For the text-containing cell, return its midpoint in [X, Y] coordinate format. 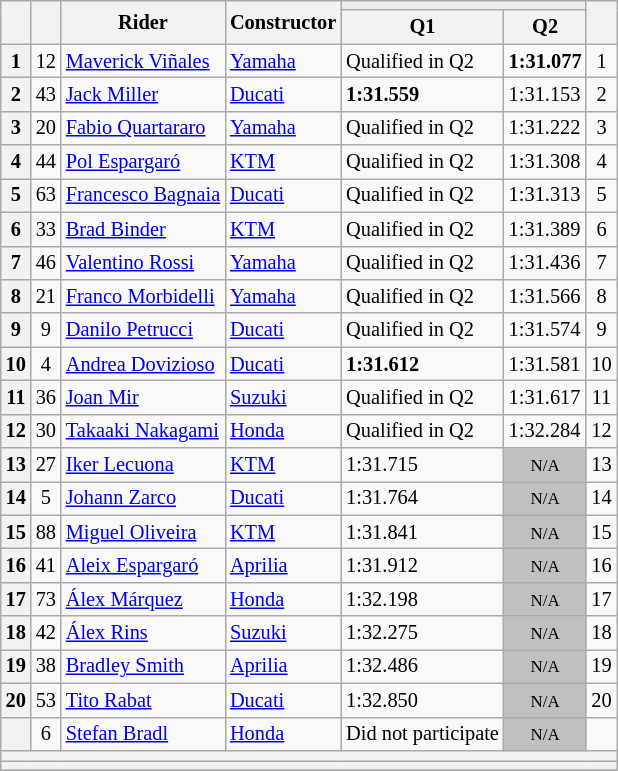
1:31.153 [546, 94]
88 [46, 532]
36 [46, 397]
Brad Binder [143, 229]
27 [46, 465]
1:31.559 [422, 94]
Aleix Espargaró [143, 565]
42 [46, 633]
Did not participate [422, 734]
1:32.275 [422, 633]
33 [46, 229]
Maverick Viñales [143, 61]
1:31.612 [422, 364]
1:31.077 [546, 61]
Q1 [422, 27]
Danilo Petrucci [143, 330]
1:31.715 [422, 465]
1:31.389 [546, 229]
1:31.574 [546, 330]
Stefan Bradl [143, 734]
21 [46, 296]
53 [46, 700]
Álex Rins [143, 633]
44 [46, 162]
1:31.436 [546, 263]
1:32.198 [422, 599]
Jack Miller [143, 94]
Q2 [546, 27]
38 [46, 666]
Takaaki Nakagami [143, 431]
Iker Lecuona [143, 465]
30 [46, 431]
73 [46, 599]
Miguel Oliveira [143, 532]
1:32.486 [422, 666]
1:31.617 [546, 397]
Fabio Quartararo [143, 128]
Franco Morbidelli [143, 296]
1:31.581 [546, 364]
Pol Espargaró [143, 162]
Rider [143, 22]
Tito Rabat [143, 700]
41 [46, 565]
Johann Zarco [143, 498]
1:31.912 [422, 565]
43 [46, 94]
Álex Márquez [143, 599]
Constructor [283, 22]
Joan Mir [143, 397]
1:32.284 [546, 431]
1:31.566 [546, 296]
Andrea Dovizioso [143, 364]
1:31.313 [546, 195]
1:31.841 [422, 532]
46 [46, 263]
1:31.308 [546, 162]
63 [46, 195]
1:31.222 [546, 128]
Francesco Bagnaia [143, 195]
Bradley Smith [143, 666]
1:32.850 [422, 700]
Valentino Rossi [143, 263]
1:31.764 [422, 498]
